Capture the cell that displays the provided text and extract its (x, y) central coordinate. 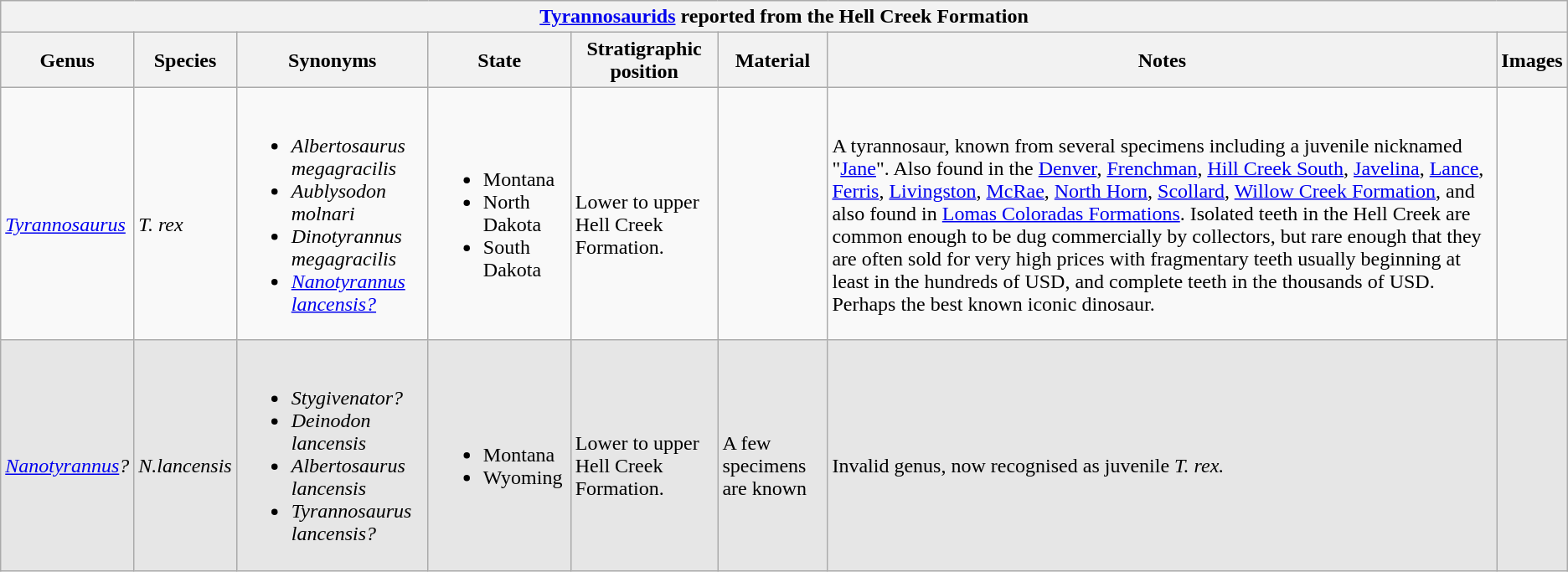
Albertosaurus megagracilisAublysodon molnariDinotyrannus megagracilisNanotyrannus lancensis? (332, 214)
A few specimens are known (772, 456)
Stygivenator?Deinodon lancensisAlbertosaurus lancensisTyrannosaurus lancensis? (332, 456)
Notes (1163, 60)
Stratigraphic position (644, 60)
Nanotyrannus? (67, 456)
State (499, 60)
Material (772, 60)
Tyrannosaurids reported from the Hell Creek Formation (784, 17)
MontanaNorth DakotaSouth Dakota (499, 214)
N.lancensis (185, 456)
Invalid genus, now recognised as juvenile T. rex. (1163, 456)
Tyrannosaurus (67, 214)
MontanaWyoming (499, 456)
Synonyms (332, 60)
Genus (67, 60)
Species (185, 60)
Images (1532, 60)
T. rex (185, 214)
